Provide the (X, Y) coordinate of the cell's center where the given text is located.  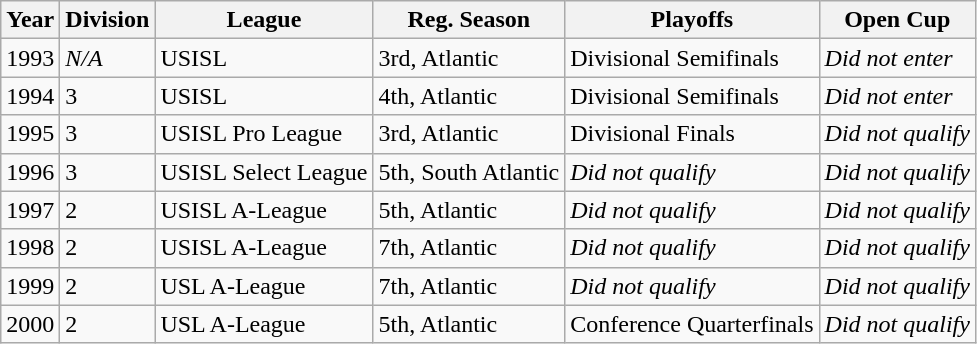
Year (30, 20)
2000 (30, 324)
Open Cup (897, 20)
USISL Pro League (264, 134)
Playoffs (692, 20)
Reg. Season (469, 20)
1995 (30, 134)
Divisional Finals (692, 134)
1996 (30, 172)
USISL Select League (264, 172)
1998 (30, 248)
1999 (30, 286)
League (264, 20)
Conference Quarterfinals (692, 324)
1993 (30, 58)
4th, Atlantic (469, 96)
5th, South Atlantic (469, 172)
1994 (30, 96)
1997 (30, 210)
Division (108, 20)
N/A (108, 58)
